Capture the cell that displays the provided text and extract its (X, Y) central coordinate. 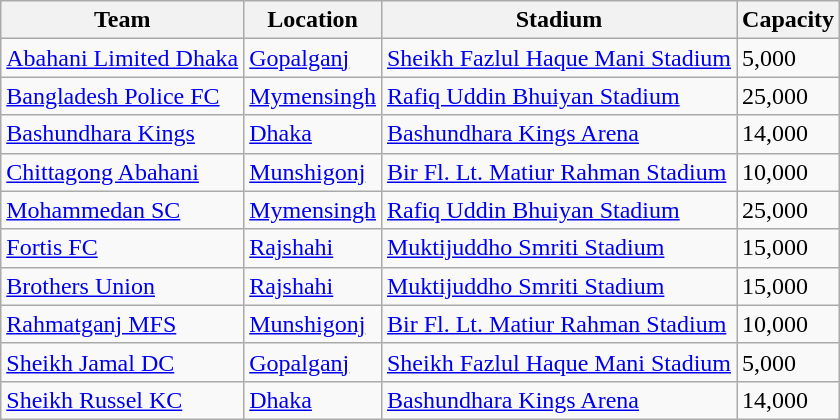
Team (122, 20)
Bashundhara Kings (122, 134)
Fortis FC (122, 248)
Capacity (788, 20)
Bangladesh Police FC (122, 96)
Chittagong Abahani (122, 172)
Stadium (558, 20)
Rahmatganj MFS (122, 324)
Location (313, 20)
Abahani Limited Dhaka (122, 58)
Mohammedan SC (122, 210)
Brothers Union (122, 286)
Sheikh Russel KC (122, 400)
Sheikh Jamal DC (122, 362)
